From the cell containing the given text, extract its center point as [x, y] coordinate. 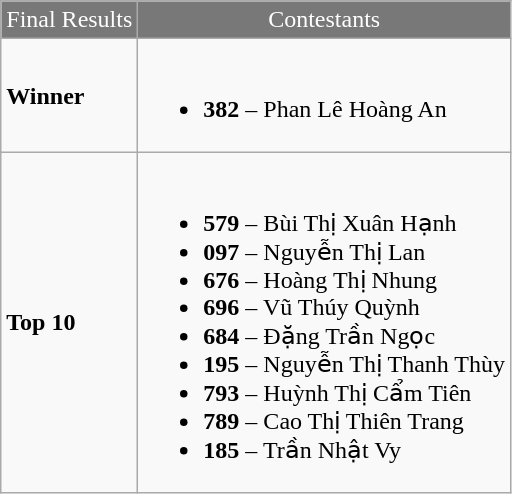
Winner [70, 96]
Final Results [70, 20]
Top 10 [70, 322]
Contestants [324, 20]
382 – Phan Lê Hoàng An [324, 96]
